For the text-containing cell, return its midpoint in (x, y) coordinate format. 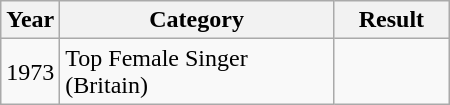
Year (30, 20)
1973 (30, 72)
Result (391, 20)
Category (197, 20)
Top Female Singer (Britain) (197, 72)
